Provide the (x, y) coordinate of the cell's center where the given text is located.  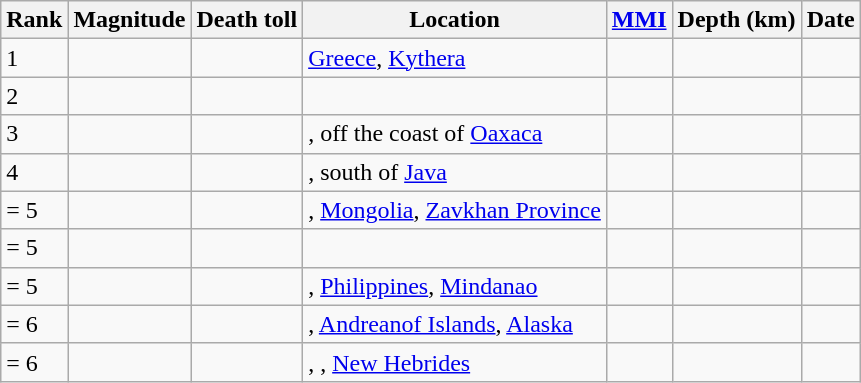
Location (455, 20)
, Philippines, Mindanao (455, 286)
Greece, Kythera (455, 58)
, , New Hebrides (455, 362)
MMI (639, 20)
, off the coast of Oaxaca (455, 134)
Depth (km) (736, 20)
3 (34, 134)
, Andreanof Islands, Alaska (455, 324)
Rank (34, 20)
2 (34, 96)
1 (34, 58)
Death toll (247, 20)
4 (34, 172)
, south of Java (455, 172)
, Mongolia, Zavkhan Province (455, 210)
Magnitude (130, 20)
Date (830, 20)
